Extract the (X, Y) coordinate from the center of the cell holding the provided text.  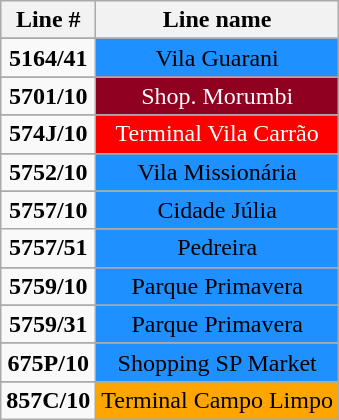
Vila Missionária (218, 172)
Terminal Vila Carrão (218, 134)
857C/10 (48, 400)
5701/10 (48, 96)
5759/31 (48, 324)
675P/10 (48, 362)
5752/10 (48, 172)
Shopping SP Market (218, 362)
Line name (218, 20)
5757/51 (48, 248)
Cidade Júlia (218, 210)
Line # (48, 20)
5757/10 (48, 210)
Vila Guarani (218, 58)
5164/41 (48, 58)
574J/10 (48, 134)
Shop. Morumbi (218, 96)
5759/10 (48, 286)
Pedreira (218, 248)
Terminal Campo Limpo (218, 400)
